Output the [x, y] coordinate of the center of the cell containing the given text.  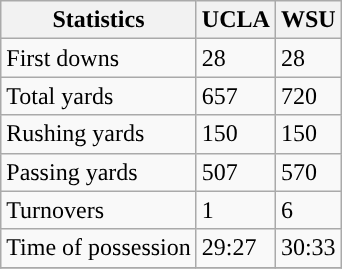
Total yards [99, 96]
WSU [308, 20]
UCLA [236, 20]
Passing yards [99, 172]
Time of possession [99, 248]
Statistics [99, 20]
30:33 [308, 248]
Rushing yards [99, 134]
570 [308, 172]
507 [236, 172]
Turnovers [99, 210]
29:27 [236, 248]
720 [308, 96]
6 [308, 210]
First downs [99, 58]
1 [236, 210]
657 [236, 96]
